Provide the [X, Y] coordinate of the cell's center where the given text is located.  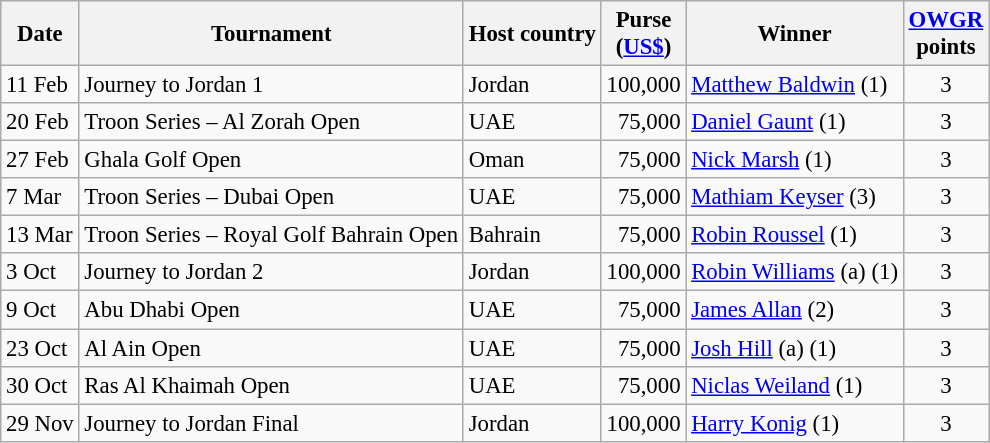
27 Feb [40, 160]
Bahrain [532, 235]
Oman [532, 160]
Nick Marsh (1) [794, 160]
30 Oct [40, 385]
Troon Series – Royal Golf Bahrain Open [271, 235]
Journey to Jordan Final [271, 423]
OWGRpoints [946, 34]
Robin Roussel (1) [794, 235]
Mathiam Keyser (3) [794, 197]
Winner [794, 34]
9 Oct [40, 310]
Ras Al Khaimah Open [271, 385]
Journey to Jordan 1 [271, 85]
Robin Williams (a) (1) [794, 273]
Host country [532, 34]
Niclas Weiland (1) [794, 385]
Daniel Gaunt (1) [794, 122]
Journey to Jordan 2 [271, 273]
Date [40, 34]
Matthew Baldwin (1) [794, 85]
3 Oct [40, 273]
Troon Series – Al Zorah Open [271, 122]
Troon Series – Dubai Open [271, 197]
Abu Dhabi Open [271, 310]
11 Feb [40, 85]
13 Mar [40, 235]
Harry Konig (1) [794, 423]
Tournament [271, 34]
29 Nov [40, 423]
James Allan (2) [794, 310]
20 Feb [40, 122]
Al Ain Open [271, 348]
Purse(US$) [644, 34]
Josh Hill (a) (1) [794, 348]
23 Oct [40, 348]
Ghala Golf Open [271, 160]
7 Mar [40, 197]
